Scan for the cell matching the given text and deliver its [x, y] coordinate at center. 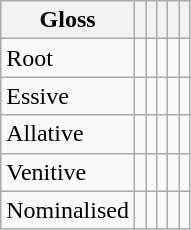
Root [68, 58]
Essive [68, 96]
Gloss [68, 20]
Nominalised [68, 210]
Allative [68, 134]
Venitive [68, 172]
